Scan for the cell matching the given text and deliver its [x, y] coordinate at center. 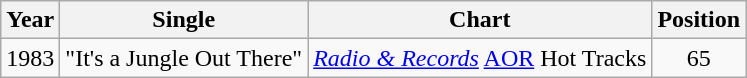
Chart [480, 20]
Year [30, 20]
Single [184, 20]
1983 [30, 58]
Position [699, 20]
Radio & Records AOR Hot Tracks [480, 58]
65 [699, 58]
"It's a Jungle Out There" [184, 58]
